Determine the (X, Y) coordinate at the center of the cell enclosing the given text.  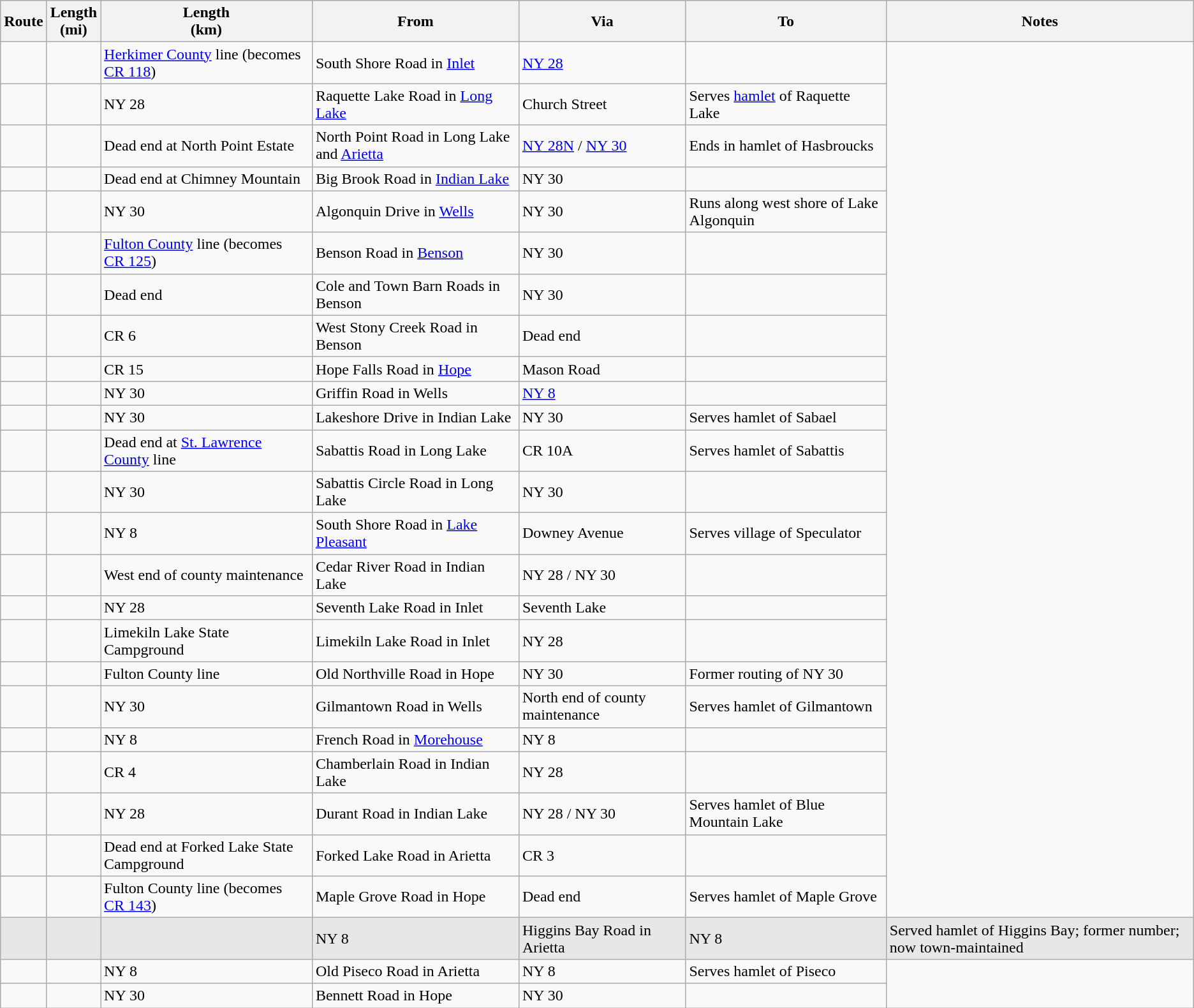
NY 28N / NY 30 (602, 145)
CR 10A (602, 450)
Serves hamlet of Sabattis (786, 450)
Limekiln Lake Road in Inlet (415, 641)
Former routing of NY 30 (786, 674)
Cedar River Road in Indian Lake (415, 575)
Sabattis Circle Road in Long Lake (415, 493)
Fulton County line (207, 674)
Route (24, 22)
Notes (1040, 22)
Herkimer County line (becomes CR 118) (207, 63)
Dead end at Chimney Mountain (207, 179)
Serves village of Speculator (786, 533)
Sabattis Road in Long Lake (415, 450)
Forked Lake Road in Arietta (415, 855)
Durant Road in Indian Lake (415, 814)
Fulton County line (becomes CR 125) (207, 253)
Length(mi) (73, 22)
Old Piseco Road in Arietta (415, 971)
Dead end at St. Lawrence County line (207, 450)
Raquette Lake Road in Long Lake (415, 105)
Serves hamlet of Maple Grove (786, 897)
Serves hamlet of Blue Mountain Lake (786, 814)
North Point Road in Long Lake and Arietta (415, 145)
Runs along west shore of Lake Algonquin (786, 212)
West end of county maintenance (207, 575)
Mason Road (602, 369)
French Road in Morehouse (415, 739)
West Stony Creek Road in Benson (415, 336)
Gilmantown Road in Wells (415, 707)
CR 3 (602, 855)
Bennett Road in Hope (415, 995)
Maple Grove Road in Hope (415, 897)
Big Brook Road in Indian Lake (415, 179)
South Shore Road in Lake Pleasant (415, 533)
Dead end at Forked Lake State Campground (207, 855)
To (786, 22)
Cole and Town Barn Roads in Benson (415, 295)
Hope Falls Road in Hope (415, 369)
Length(km) (207, 22)
Served hamlet of Higgins Bay; former number; now town-maintained (1040, 938)
Dead end at North Point Estate (207, 145)
Serves hamlet of Piseco (786, 971)
Serves hamlet of Sabael (786, 417)
Serves hamlet of Gilmantown (786, 707)
Downey Avenue (602, 533)
Algonquin Drive in Wells (415, 212)
Serves hamlet of Raquette Lake (786, 105)
Church Street (602, 105)
CR 15 (207, 369)
Lakeshore Drive in Indian Lake (415, 417)
Ends in hamlet of Hasbroucks (786, 145)
Via (602, 22)
Griffin Road in Wells (415, 393)
Fulton County line (becomes CR 143) (207, 897)
Benson Road in Benson (415, 253)
Chamberlain Road in Indian Lake (415, 772)
CR 6 (207, 336)
North end of county maintenance (602, 707)
Limekiln Lake State Campground (207, 641)
South Shore Road in Inlet (415, 63)
Higgins Bay Road in Arietta (602, 938)
Seventh Lake Road in Inlet (415, 608)
CR 4 (207, 772)
Old Northville Road in Hope (415, 674)
From (415, 22)
Seventh Lake (602, 608)
